For the text-containing cell, return its midpoint in (X, Y) coordinate format. 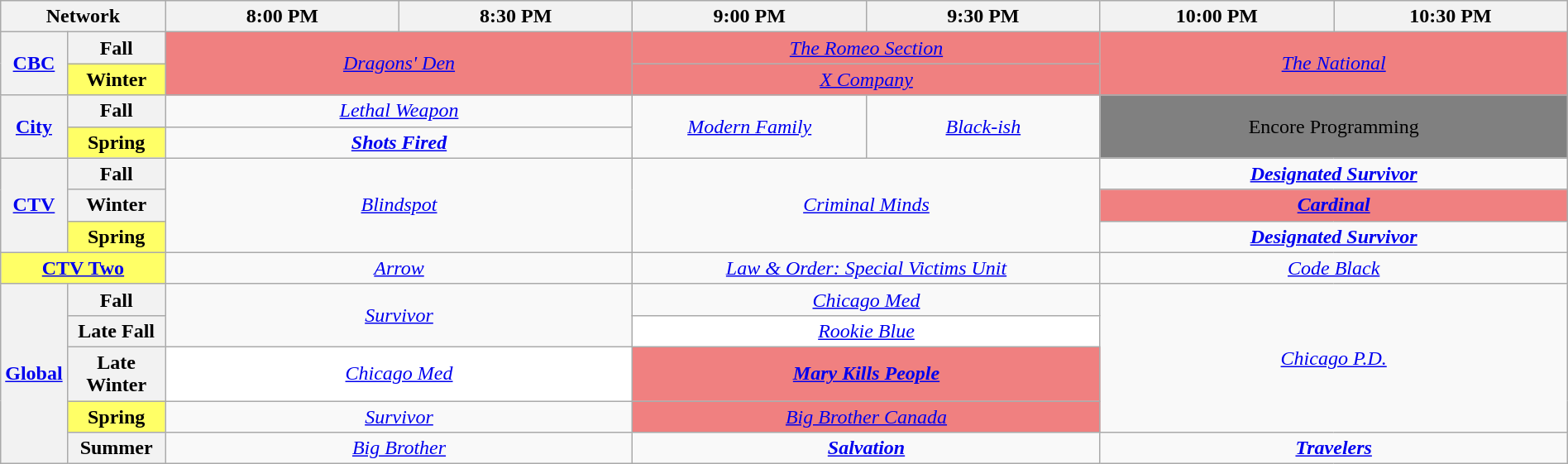
CTV (34, 205)
Summer (116, 448)
Arrow (399, 268)
Late Fall (116, 331)
8:00 PM (282, 17)
Lethal Weapon (399, 111)
Black-ish (984, 127)
9:00 PM (749, 17)
Late Winter (116, 374)
Dragons' Den (399, 64)
Global (34, 374)
10:30 PM (1451, 17)
Big Brother (399, 448)
Modern Family (749, 127)
Criminal Minds (867, 205)
Code Black (1333, 268)
Law & Order: Special Victims Unit (867, 268)
8:30 PM (516, 17)
Mary Kills People (867, 374)
CBC (34, 64)
9:30 PM (984, 17)
Chicago P.D. (1333, 357)
City (34, 127)
10:00 PM (1217, 17)
The Romeo Section (867, 48)
Cardinal (1333, 205)
Big Brother Canada (867, 416)
Rookie Blue (867, 331)
Blindspot (399, 205)
Travelers (1333, 448)
Shots Fired (399, 142)
CTV Two (83, 268)
The National (1333, 64)
Encore Programming (1333, 127)
X Company (867, 79)
Network (83, 17)
Salvation (867, 448)
